Extract the [X, Y] coordinate from the center of the cell holding the provided text.  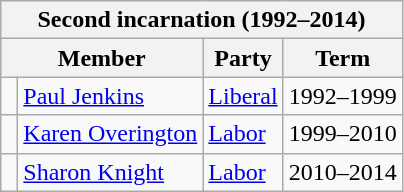
Paul Jenkins [110, 96]
Karen Overington [110, 134]
Sharon Knight [110, 172]
1999–2010 [342, 134]
1992–1999 [342, 96]
Party [243, 58]
Liberal [243, 96]
Term [342, 58]
Second incarnation (1992–2014) [202, 20]
2010–2014 [342, 172]
Member [102, 58]
